Provide the [x, y] coordinate of the cell's center where the given text is located.  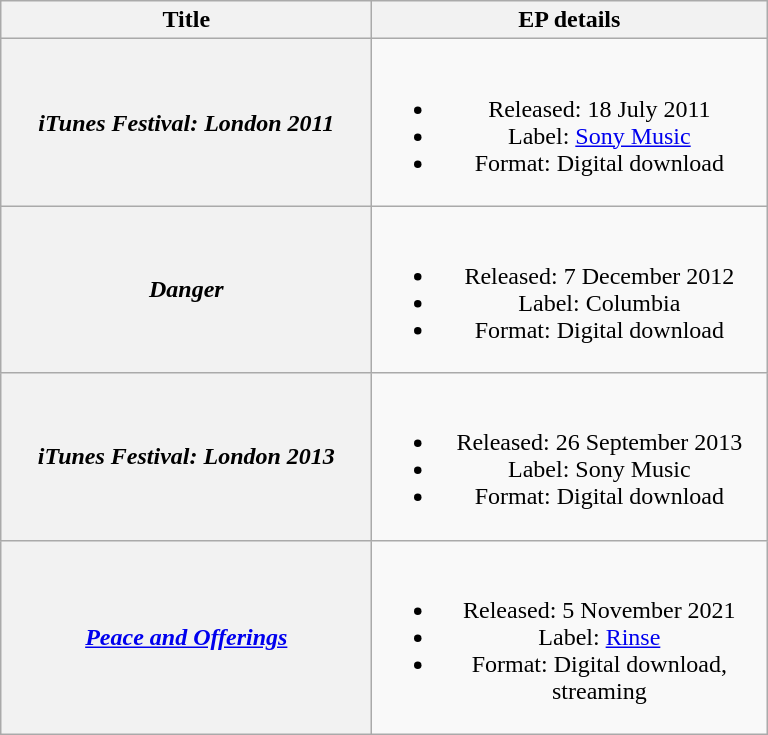
iTunes Festival: London 2013 [186, 456]
iTunes Festival: London 2011 [186, 122]
Released: 7 December 2012Label: ColumbiaFormat: Digital download [570, 290]
Peace and Offerings [186, 637]
Title [186, 20]
Released: 18 July 2011Label: Sony MusicFormat: Digital download [570, 122]
Released: 26 September 2013Label: Sony MusicFormat: Digital download [570, 456]
Released: 5 November 2021Label: RinseFormat: Digital download, streaming [570, 637]
EP details [570, 20]
Danger [186, 290]
